Locate the cell with the specified text and output its (x, y) center coordinate. 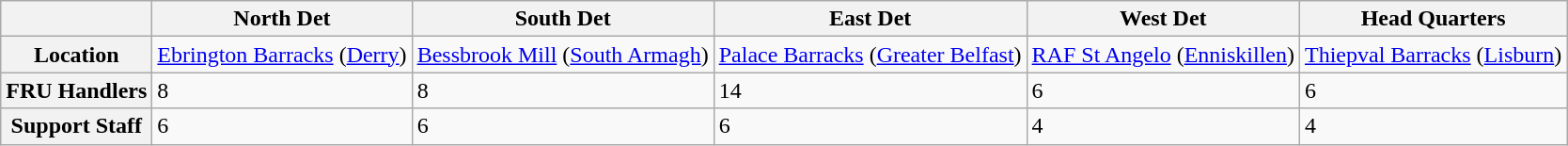
Support Staff (77, 126)
RAF St Angelo (Enniskillen) (1163, 55)
Palace Barracks (Greater Belfast) (870, 55)
14 (870, 90)
West Det (1163, 19)
Location (77, 55)
Thiepval Barracks (Lisburn) (1433, 55)
Ebrington Barracks (Derry) (282, 55)
East Det (870, 19)
North Det (282, 19)
Bessbrook Mill (South Armagh) (562, 55)
South Det (562, 19)
FRU Handlers (77, 90)
Head Quarters (1433, 19)
